From the cell containing the given text, extract its center point as [X, Y] coordinate. 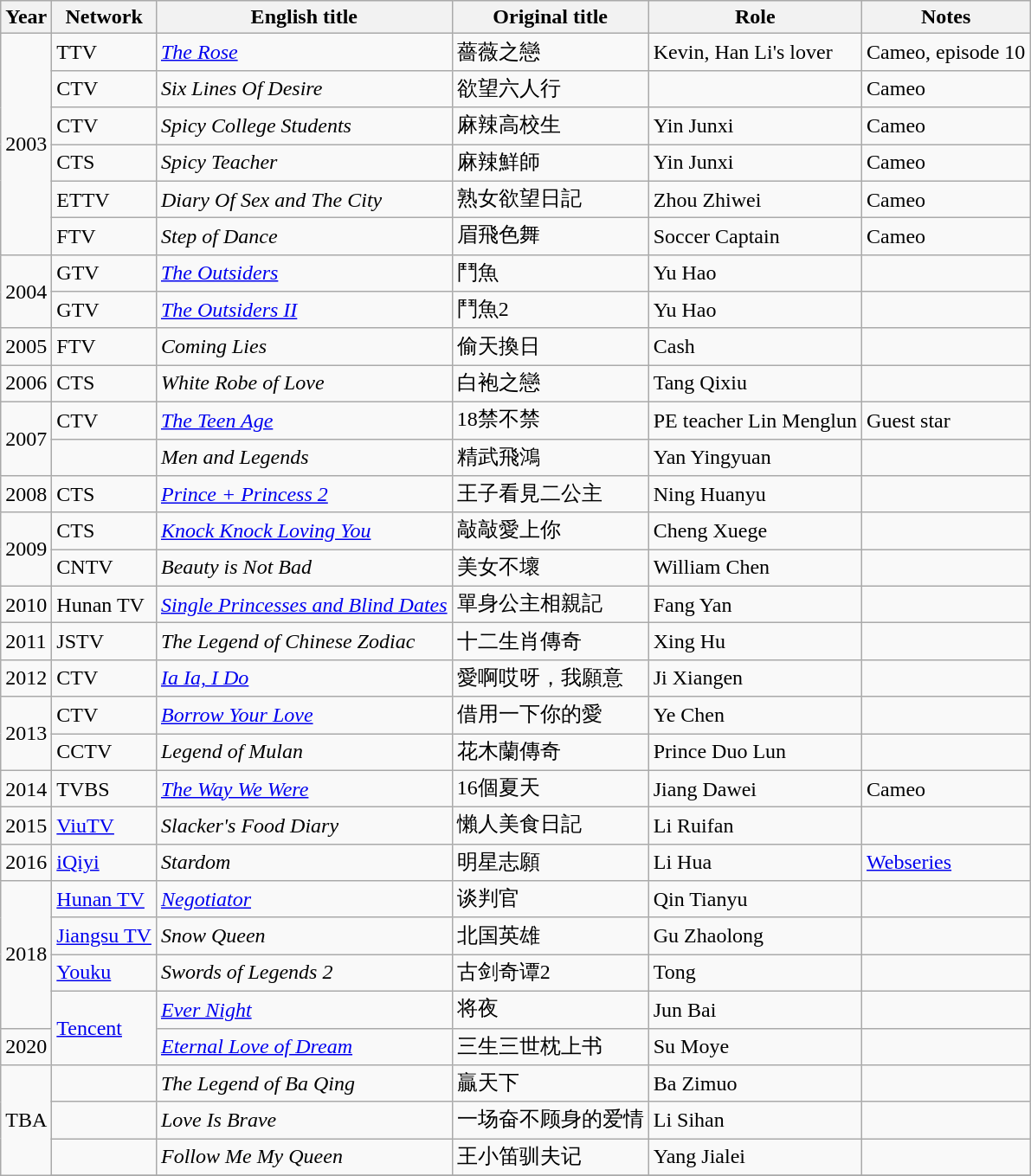
Ji Xiangen [755, 678]
Men and Legends [304, 457]
Notes [946, 17]
Xing Hu [755, 642]
2005 [26, 346]
單身公主相親記 [551, 604]
Ning Huanyu [755, 495]
2004 [26, 291]
Year [26, 17]
美女不壞 [551, 568]
愛啊哎呀，我願意 [551, 678]
TVBS [104, 789]
Follow Me My Queen [304, 1158]
2012 [26, 678]
16個夏天 [551, 789]
Six Lines Of Desire [304, 88]
Negotiator [304, 900]
The Outsiders II [304, 310]
敲敲愛上你 [551, 531]
Li Ruifan [755, 826]
十二生肖傳奇 [551, 642]
Beauty is Not Bad [304, 568]
Guest star [946, 421]
眉飛色舞 [551, 237]
English title [304, 17]
Su Moye [755, 1047]
Eternal Love of Dream [304, 1047]
Single Princesses and Blind Dates [304, 604]
2009 [26, 549]
Network [104, 17]
2016 [26, 862]
Kevin, Han Li's lover [755, 52]
麻辣鮮師 [551, 163]
Knock Knock Loving You [304, 531]
Li Hua [755, 862]
The Legend of Chinese Zodiac [304, 642]
2006 [26, 384]
明星志願 [551, 862]
Ever Night [304, 1009]
北国英雄 [551, 936]
2013 [26, 734]
Webseries [946, 862]
偷天換日 [551, 346]
谈判官 [551, 900]
Cash [755, 346]
一场奋不顾身的爱情 [551, 1120]
Tang Qixiu [755, 384]
2003 [26, 144]
Tencent [104, 1028]
JSTV [104, 642]
ViuTV [104, 826]
The Way We Were [304, 789]
鬥魚2 [551, 310]
ETTV [104, 199]
鬥魚 [551, 273]
麻辣高校生 [551, 126]
2018 [26, 954]
古剑奇谭2 [551, 973]
Snow Queen [304, 936]
18禁不禁 [551, 421]
Jun Bai [755, 1009]
Spicy College Students [304, 126]
The Legend of Ba Qing [304, 1083]
Cheng Xuege [755, 531]
借用一下你的愛 [551, 715]
花木蘭傳奇 [551, 753]
Slacker's Food Diary [304, 826]
Diary Of Sex and The City [304, 199]
TBA [26, 1121]
iQiyi [104, 862]
2015 [26, 826]
CCTV [104, 753]
William Chen [755, 568]
薔薇之戀 [551, 52]
PE teacher Lin Menglun [755, 421]
2020 [26, 1047]
2010 [26, 604]
Borrow Your Love [304, 715]
Prince + Princess 2 [304, 495]
Step of Dance [304, 237]
TTV [104, 52]
Cameo, episode 10 [946, 52]
王子看見二公主 [551, 495]
Youku [104, 973]
Ye Chen [755, 715]
Gu Zhaolong [755, 936]
2008 [26, 495]
王小笛驯夫记 [551, 1158]
2014 [26, 789]
Soccer Captain [755, 237]
Zhou Zhiwei [755, 199]
Legend of Mulan [304, 753]
2007 [26, 438]
Coming Lies [304, 346]
懶人美食日記 [551, 826]
CNTV [104, 568]
欲望六人行 [551, 88]
Li Sihan [755, 1120]
Stardom [304, 862]
贏天下 [551, 1083]
Jiangsu TV [104, 936]
Original title [551, 17]
Love Is Brave [304, 1120]
Ia Ia, I Do [304, 678]
Role [755, 17]
三生三世枕上书 [551, 1047]
Yan Yingyuan [755, 457]
Yang Jialei [755, 1158]
Swords of Legends 2 [304, 973]
The Rose [304, 52]
白袍之戀 [551, 384]
The Outsiders [304, 273]
Tong [755, 973]
Ba Zimuo [755, 1083]
White Robe of Love [304, 384]
Qin Tianyu [755, 900]
Fang Yan [755, 604]
2011 [26, 642]
Spicy Teacher [304, 163]
Prince Duo Lun [755, 753]
将夜 [551, 1009]
熟女欲望日記 [551, 199]
精武飛鴻 [551, 457]
The Teen Age [304, 421]
Jiang Dawei [755, 789]
